Scan for the cell matching the given text and deliver its [X, Y] coordinate at center. 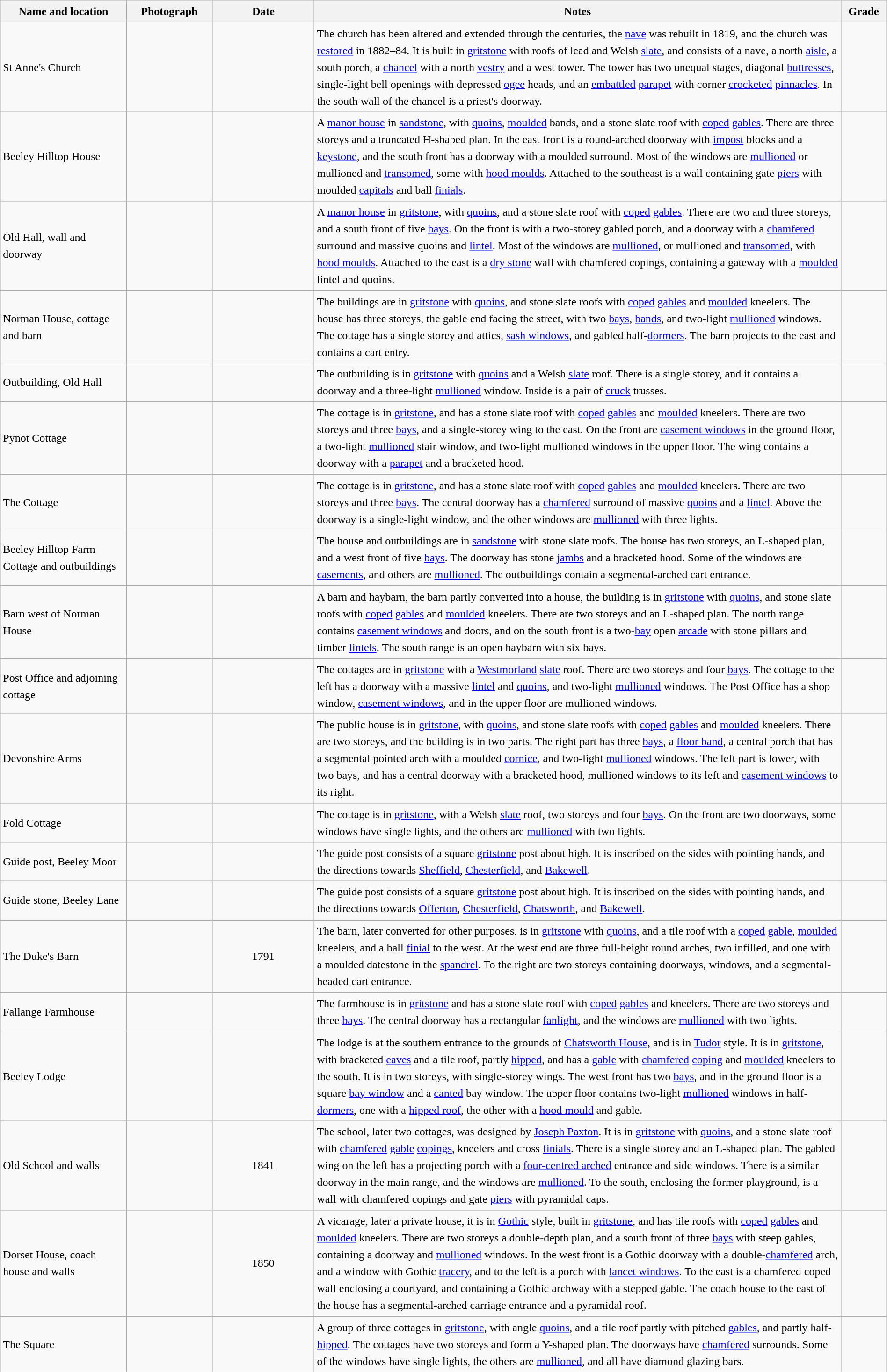
Photograph [169, 11]
Post Office and adjoining cottage [64, 686]
Devonshire Arms [64, 759]
Notes [577, 11]
Barn west of Norman House [64, 622]
Guide stone, Beeley Lane [64, 901]
Date [263, 11]
Norman House, cottage and barn [64, 327]
Beeley Hilltop House [64, 156]
Guide post, Beeley Moor [64, 862]
The Duke's Barn [64, 956]
Beeley Hilltop Farm Cottage and outbuildings [64, 558]
Old Hall, wall and doorway [64, 246]
Fallange Farmhouse [64, 1012]
Fold Cottage [64, 823]
Outbuilding, Old Hall [64, 383]
Old School and walls [64, 1166]
Dorset House, coach house and walls [64, 1263]
1791 [263, 956]
Name and location [64, 11]
Grade [864, 11]
The Cottage [64, 502]
The Square [64, 1344]
1850 [263, 1263]
Pynot Cottage [64, 438]
St Anne's Church [64, 67]
1841 [263, 1166]
Beeley Lodge [64, 1076]
